Scan for the cell matching the given text and deliver its (x, y) coordinate at center. 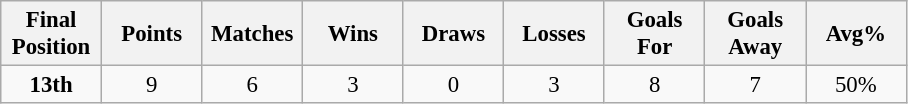
Losses (554, 34)
Final Position (52, 34)
Matches (252, 34)
8 (654, 85)
50% (856, 85)
13th (52, 85)
9 (152, 85)
0 (454, 85)
Points (152, 34)
Avg% (856, 34)
Draws (454, 34)
6 (252, 85)
Goals For (654, 34)
Goals Away (756, 34)
Wins (354, 34)
7 (756, 85)
